Locate the cell with the specified text and output its (x, y) center coordinate. 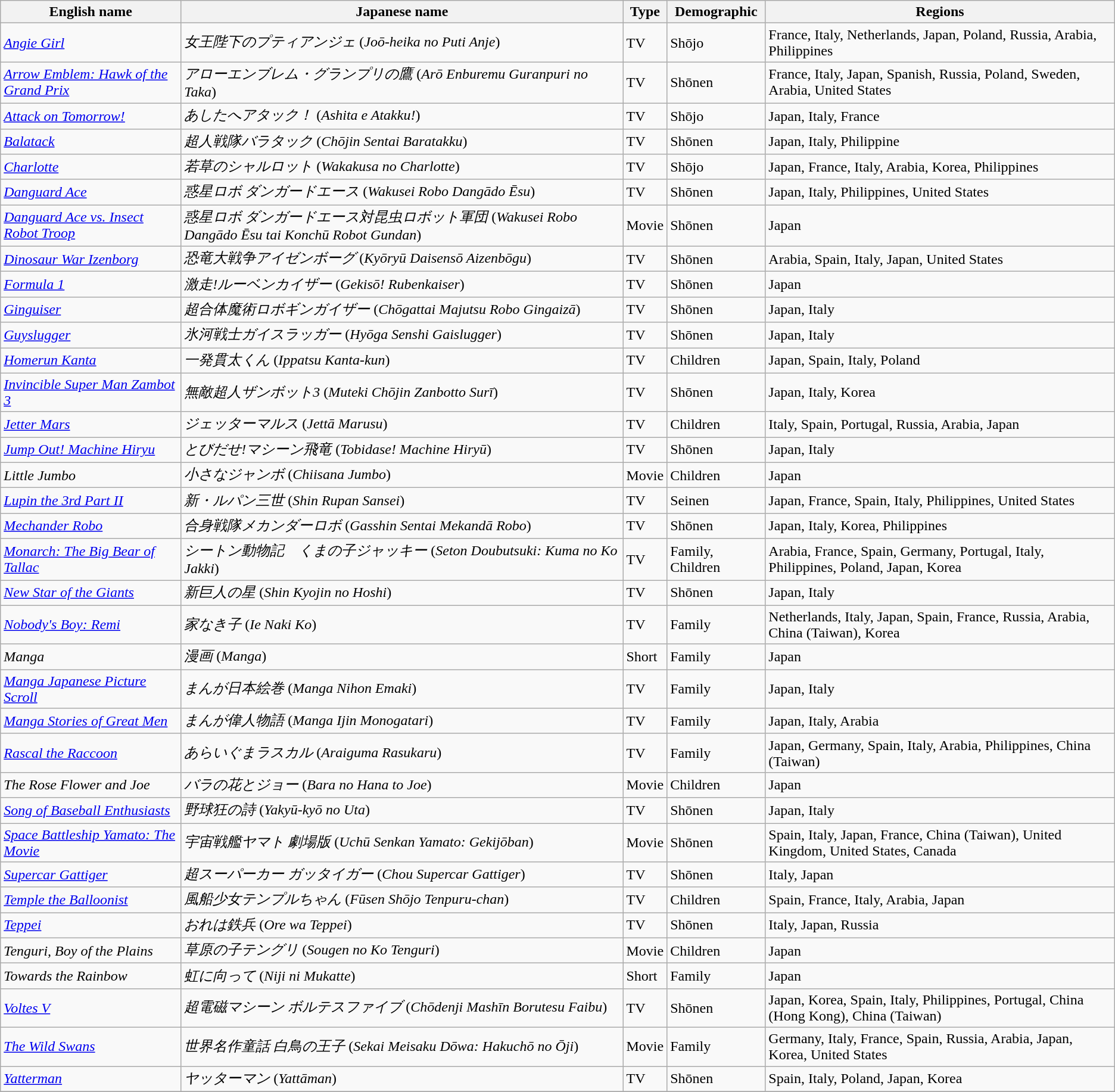
Temple the Balloonist (91, 900)
Type (645, 12)
Spain, France, Italy, Arabia, Japan (940, 900)
Arabia, Spain, Italy, Japan, United States (940, 259)
France, Italy, Netherlands, Japan, Poland, Russia, Arabia, Philippines (940, 43)
野球狂の詩 (Yakyū-kyō no Uta) (402, 810)
Nobody's Boy: Remi (91, 624)
Japanese name (402, 12)
無敵超人ザンボット3 (Muteki Chōjin Zanbotto Surī) (402, 392)
合身戦隊メカンダーロボ (Gasshin Sentai Mekandā Robo) (402, 525)
The Wild Swans (91, 1046)
氷河戦士ガイスラッガー (Hyōga Senshi Gaislugger) (402, 335)
アローエンブレム・グランプリの鷹 (Arō Enburemu Guranpuri no Taka) (402, 83)
Teppei (91, 926)
Supercar Gattiger (91, 875)
Angie Girl (91, 43)
若草のシャルロット (Wakakusa no Charlotte) (402, 167)
Homerun Kanta (91, 361)
Yatterman (91, 1079)
Danguard Ace vs. Insect Robot Troop (91, 226)
Monarch: The Big Bear of Tallac (91, 559)
恐竜大戦争アイゼンボーグ (Kyōryū Daisensō Aizenbōgu) (402, 259)
Demographic (716, 12)
Space Battleship Yamato: The Movie (91, 842)
ジェッターマルス (Jettā Marusu) (402, 424)
Jump Out! Machine Hiryu (91, 450)
Japan, Italy, Arabia (940, 721)
とびだせ!マシーン飛竜 (Tobidase! Machine Hiryū) (402, 450)
Japan, France, Italy, Arabia, Korea, Philippines (940, 167)
Spain, Italy, Japan, France, China (Taiwan), United Kingdom, United States, Canada (940, 842)
Mechander Robo (91, 525)
Japan, Italy, France (940, 116)
超電磁マシーン ボルテスファイブ (Chōdenji Mashīn Borutesu Faibu) (402, 1008)
Tenguri, Boy of the Plains (91, 951)
Rascal the Raccoon (91, 753)
惑星ロボ ダンガードエース対昆虫ロボット軍団 (Wakusei Robo Dangādo Ēsu tai Konchū Robot Gundan) (402, 226)
Dinosaur War Izenborg (91, 259)
Towards the Rainbow (91, 976)
Invincible Super Man Zambot 3 (91, 392)
Germany, Italy, France, Spain, Russia, Arabia, Japan, Korea, United States (940, 1046)
超合体魔術ロボギンガイザー (Chōgattai Majutsu Robo Gingaizā) (402, 310)
おれは鉄兵 (Ore wa Teppei) (402, 926)
Attack on Tomorrow! (91, 116)
Jetter Mars (91, 424)
Japan, Germany, Spain, Italy, Arabia, Philippines, China (Taiwan) (940, 753)
Manga (91, 657)
Italy, Japan (940, 875)
Ginguiser (91, 310)
Little Jumbo (91, 475)
English name (91, 12)
虹に向って (Niji ni Mukatte) (402, 976)
惑星ロボ ダンガードエース (Wakusei Robo Dangādo Ēsu) (402, 192)
一発貫太くん (Ippatsu Kanta-kun) (402, 361)
新巨人の星 (Shin Kyojin no Hoshi) (402, 593)
Japan, Italy, Philippine (940, 142)
The Rose Flower and Joe (91, 785)
Family, Children (716, 559)
まんが偉人物語 (Manga Ijin Monogatari) (402, 721)
漫画 (Manga) (402, 657)
Manga Stories of Great Men (91, 721)
あしたへアタック！ (Ashita e Atakku!) (402, 116)
Voltes V (91, 1008)
家なき子 (Ie Naki Ko) (402, 624)
Guyslugger (91, 335)
Seinen (716, 500)
Lupin the 3rd Part II (91, 500)
新・ルパン三世 (Shin Rupan Sansei) (402, 500)
Arabia, France, Spain, Germany, Portugal, Italy, Philippines, Poland, Japan, Korea (940, 559)
草原の子テングリ (Sougen no Ko Tenguri) (402, 951)
世界名作童話 白鳥の王子 (Sekai Meisaku Dōwa: Hakuchō no Ōji) (402, 1046)
Manga Japanese Picture Scroll (91, 689)
超人戦隊バラタック (Chōjin Sentai Baratakku) (402, 142)
Japan, Italy, Philippines, United States (940, 192)
Balatack (91, 142)
Formula 1 (91, 285)
Netherlands, Italy, Japan, Spain, France, Russia, Arabia, China (Taiwan), Korea (940, 624)
Italy, Spain, Portugal, Russia, Arabia, Japan (940, 424)
シートン動物記 くまの子ジャッキー (Seton Doubutsuki: Kuma no Ko Jakki) (402, 559)
Danguard Ace (91, 192)
バラの花とジョー (Bara no Hana to Joe) (402, 785)
New Star of the Giants (91, 593)
激走!ルーベンカイザー (Gekisō! Rubenkaiser) (402, 285)
超スーパーカー ガッタイガー (Chou Supercar Gattiger) (402, 875)
あらいぐまラスカル (Araiguma Rasukaru) (402, 753)
Japan, Italy, Korea, Philippines (940, 525)
ヤッターマン (Yattāman) (402, 1079)
Spain, Italy, Poland, Japan, Korea (940, 1079)
Japan, France, Spain, Italy, Philippines, United States (940, 500)
小さなジャンボ (Chiisana Jumbo) (402, 475)
Japan, Spain, Italy, Poland (940, 361)
Japan, Korea, Spain, Italy, Philippines, Portugal, China (Hong Kong), China (Taiwan) (940, 1008)
風船少女テンプルちゃん (Fūsen Shōjo Tenpuru-chan) (402, 900)
Regions (940, 12)
宇宙戦艦ヤマト 劇場版 (Uchū Senkan Yamato: Gekijōban) (402, 842)
Japan, Italy, Korea (940, 392)
Arrow Emblem: Hawk of the Grand Prix (91, 83)
Charlotte (91, 167)
Song of Baseball Enthusiasts (91, 810)
Italy, Japan, Russia (940, 926)
France, Italy, Japan, Spanish, Russia, Poland, Sweden, Arabia, United States (940, 83)
まんが日本絵巻 (Manga Nihon Emaki) (402, 689)
女王陛下のプティアンジェ (Joō-heika no Puti Anje) (402, 43)
